Provide the (X, Y) coordinate of the cell's center where the given text is located.  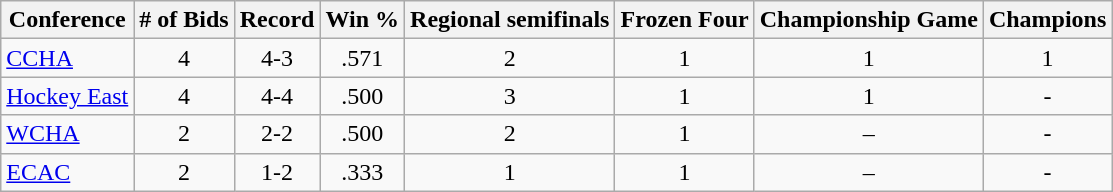
Record (277, 20)
.571 (362, 58)
1-2 (277, 172)
Hockey East (68, 96)
2-2 (277, 134)
CCHA (68, 58)
Championship Game (868, 20)
.333 (362, 172)
Frozen Four (684, 20)
Win % (362, 20)
WCHA (68, 134)
4-3 (277, 58)
ECAC (68, 172)
3 (510, 96)
Regional semifinals (510, 20)
# of Bids (184, 20)
Champions (1047, 20)
4-4 (277, 96)
Conference (68, 20)
